From the cell containing the given text, extract its center point as [X, Y] coordinate. 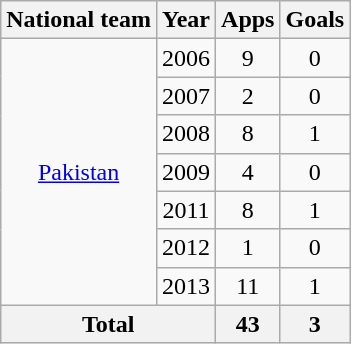
2009 [186, 172]
2008 [186, 134]
2013 [186, 286]
2012 [186, 248]
Total [108, 324]
2011 [186, 210]
Goals [315, 20]
2007 [186, 96]
Pakistan [79, 172]
11 [248, 286]
National team [79, 20]
2 [248, 96]
4 [248, 172]
2006 [186, 58]
Apps [248, 20]
Year [186, 20]
3 [315, 324]
43 [248, 324]
9 [248, 58]
